Extract the (x, y) coordinate from the center of the cell holding the provided text.  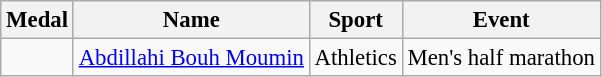
Medal (38, 20)
Athletics (356, 58)
Event (501, 20)
Men's half marathon (501, 58)
Name (191, 20)
Abdillahi Bouh Moumin (191, 58)
Sport (356, 20)
